Extract the [x, y] coordinate from the center of the cell holding the provided text.  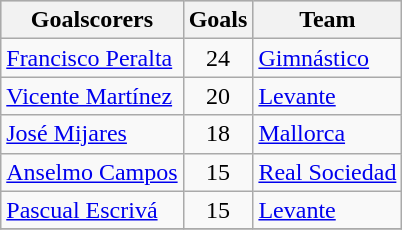
Goalscorers [92, 20]
20 [218, 96]
Mallorca [328, 134]
Gimnástico [328, 58]
Pascual Escrivá [92, 210]
José Mijares [92, 134]
24 [218, 58]
Vicente Martínez [92, 96]
Goals [218, 20]
Anselmo Campos [92, 172]
Team [328, 20]
Francisco Peralta [92, 58]
Real Sociedad [328, 172]
18 [218, 134]
